Determine the (X, Y) coordinate at the center of the cell enclosing the given text.  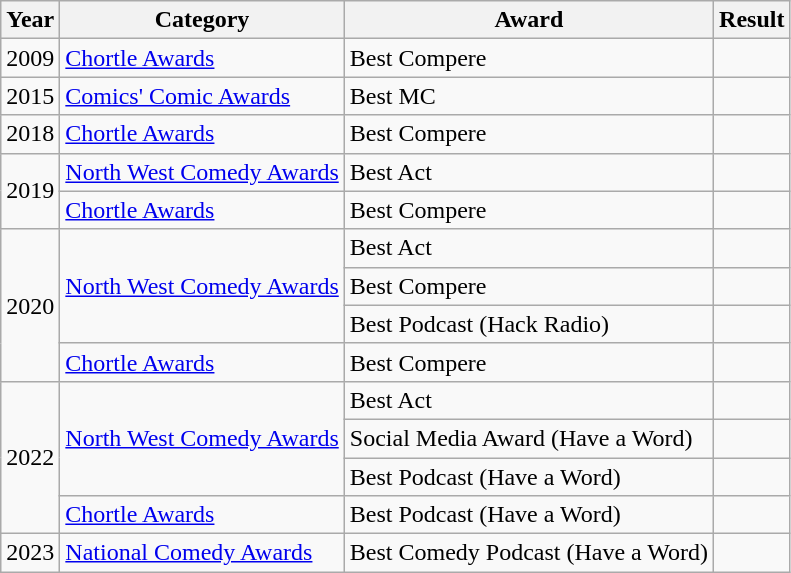
2009 (30, 58)
Best Podcast (Hack Radio) (528, 324)
Year (30, 20)
Social Media Award (Have a Word) (528, 438)
2015 (30, 96)
2022 (30, 457)
National Comedy Awards (202, 553)
2023 (30, 553)
2020 (30, 305)
2019 (30, 191)
Award (528, 20)
Category (202, 20)
Best MC (528, 96)
Result (752, 20)
Best Comedy Podcast (Have a Word) (528, 553)
Comics' Comic Awards (202, 96)
2018 (30, 134)
